Identify which cell holds the provided text, then report its (x, y) central coordinate. 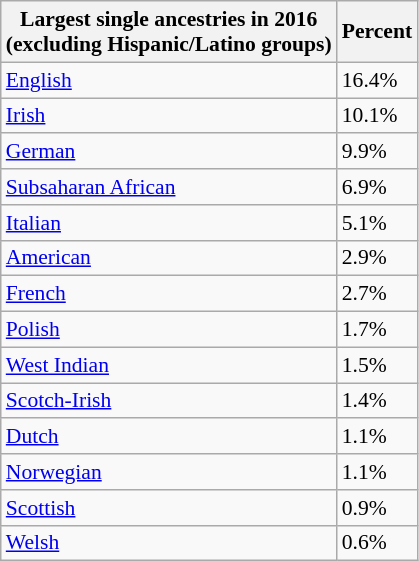
6.9% (377, 187)
French (169, 294)
Dutch (169, 437)
Percent (377, 32)
Welsh (169, 543)
English (169, 80)
1.7% (377, 330)
2.9% (377, 258)
5.1% (377, 223)
0.6% (377, 543)
0.9% (377, 508)
German (169, 152)
Italian (169, 223)
West Indian (169, 365)
American (169, 258)
Largest single ancestries in 2016(excluding Hispanic/Latino groups) (169, 32)
9.9% (377, 152)
Subsaharan African (169, 187)
Scotch-Irish (169, 401)
10.1% (377, 116)
Norwegian (169, 472)
2.7% (377, 294)
Scottish (169, 508)
Irish (169, 116)
1.4% (377, 401)
Polish (169, 330)
16.4% (377, 80)
1.5% (377, 365)
